Determine the [x, y] coordinate at the center of the cell enclosing the given text.  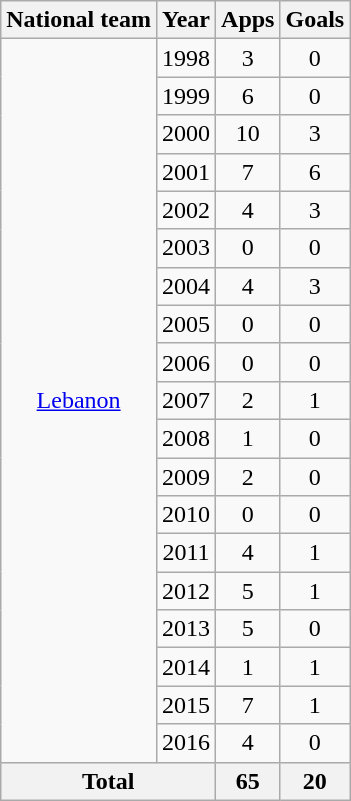
20 [315, 781]
2012 [186, 591]
2014 [186, 667]
2009 [186, 477]
Goals [315, 20]
1999 [186, 96]
2011 [186, 553]
2001 [186, 172]
2000 [186, 134]
2007 [186, 400]
1998 [186, 58]
2013 [186, 629]
Total [108, 781]
Lebanon [79, 400]
2015 [186, 705]
2016 [186, 743]
2002 [186, 210]
2005 [186, 324]
National team [79, 20]
Apps [248, 20]
Year [186, 20]
65 [248, 781]
2010 [186, 515]
2003 [186, 248]
10 [248, 134]
2006 [186, 362]
2008 [186, 438]
2004 [186, 286]
